Identify which cell holds the provided text, then report its (x, y) central coordinate. 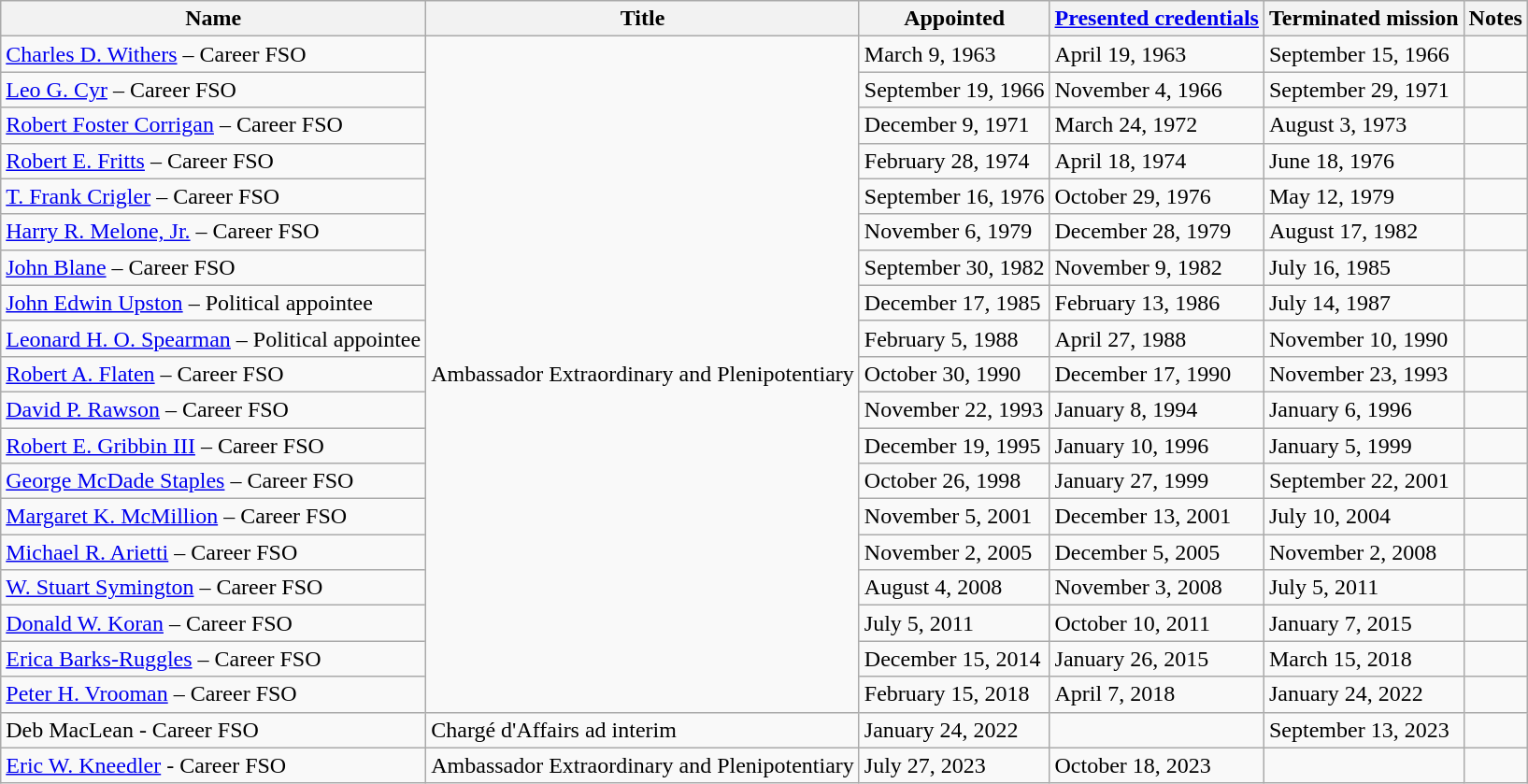
December 9, 1971 (954, 125)
David P. Rawson – Career FSO (213, 409)
December 5, 2005 (1157, 552)
Presented credentials (1157, 19)
January 26, 2015 (1157, 659)
Chargé d'Affairs ad interim (643, 730)
February 5, 1988 (954, 338)
October 26, 1998 (954, 481)
December 17, 1990 (1157, 374)
April 27, 1988 (1157, 338)
September 15, 1966 (1364, 54)
September 29, 1971 (1364, 90)
January 6, 1996 (1364, 409)
November 3, 2008 (1157, 588)
Notes (1495, 19)
Deb MacLean - Career FSO (213, 730)
October 18, 2023 (1157, 765)
May 12, 1979 (1364, 196)
Michael R. Arietti – Career FSO (213, 552)
September 13, 2023 (1364, 730)
Donald W. Koran – Career FSO (213, 623)
July 16, 1985 (1364, 267)
Appointed (954, 19)
January 5, 1999 (1364, 446)
October 30, 1990 (954, 374)
January 8, 1994 (1157, 409)
November 6, 1979 (954, 232)
December 17, 1985 (954, 303)
November 10, 1990 (1364, 338)
March 15, 2018 (1364, 659)
Erica Barks-Ruggles – Career FSO (213, 659)
John Edwin Upston – Political appointee (213, 303)
September 30, 1982 (954, 267)
August 4, 2008 (954, 588)
September 22, 2001 (1364, 481)
November 22, 1993 (954, 409)
Terminated mission (1364, 19)
Eric W. Kneedler - Career FSO (213, 765)
July 27, 2023 (954, 765)
Peter H. Vrooman – Career FSO (213, 694)
March 9, 1963 (954, 54)
Robert E. Fritts – Career FSO (213, 161)
October 29, 1976 (1157, 196)
November 4, 1966 (1157, 90)
T. Frank Crigler – Career FSO (213, 196)
Robert Foster Corrigan – Career FSO (213, 125)
Margaret K. McMillion – Career FSO (213, 517)
Leo G. Cyr – Career FSO (213, 90)
W. Stuart Symington – Career FSO (213, 588)
August 3, 1973 (1364, 125)
Robert A. Flaten – Career FSO (213, 374)
July 10, 2004 (1364, 517)
April 7, 2018 (1157, 694)
November 9, 1982 (1157, 267)
Name (213, 19)
December 15, 2014 (954, 659)
September 19, 1966 (954, 90)
November 2, 2008 (1364, 552)
John Blane – Career FSO (213, 267)
June 18, 1976 (1364, 161)
November 23, 1993 (1364, 374)
November 2, 2005 (954, 552)
December 28, 1979 (1157, 232)
March 24, 1972 (1157, 125)
February 28, 1974 (954, 161)
Harry R. Melone, Jr. – Career FSO (213, 232)
January 27, 1999 (1157, 481)
January 10, 1996 (1157, 446)
Title (643, 19)
February 15, 2018 (954, 694)
December 13, 2001 (1157, 517)
December 19, 1995 (954, 446)
November 5, 2001 (954, 517)
February 13, 1986 (1157, 303)
Leonard H. O. Spearman – Political appointee (213, 338)
Charles D. Withers – Career FSO (213, 54)
April 19, 1963 (1157, 54)
October 10, 2011 (1157, 623)
January 7, 2015 (1364, 623)
George McDade Staples – Career FSO (213, 481)
September 16, 1976 (954, 196)
April 18, 1974 (1157, 161)
Robert E. Gribbin III – Career FSO (213, 446)
July 14, 1987 (1364, 303)
August 17, 1982 (1364, 232)
